Find where the given text appears and provide that cell's center as (x, y) coordinate. 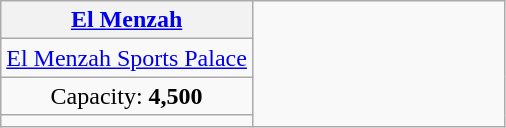
El Menzah (127, 20)
Capacity: 4,500 (127, 96)
El Menzah Sports Palace (127, 58)
